Return (X, Y) of the center of cell containing provided text 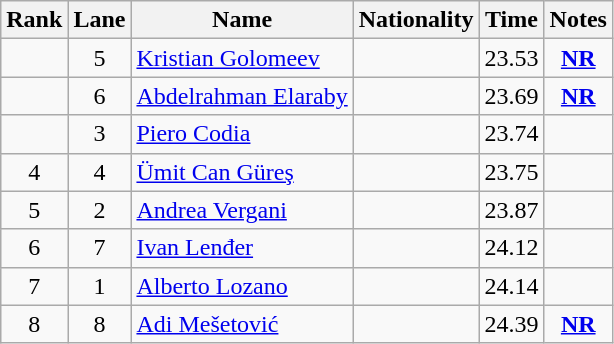
Lane (100, 20)
24.12 (512, 248)
2 (100, 210)
Time (512, 20)
Rank (34, 20)
23.69 (512, 96)
Alberto Lozano (242, 286)
Abdelrahman Elaraby (242, 96)
23.53 (512, 58)
23.75 (512, 172)
23.87 (512, 210)
Adi Mešetović (242, 324)
Name (242, 20)
Ivan Lenđer (242, 248)
Andrea Vergani (242, 210)
24.39 (512, 324)
Notes (578, 20)
23.74 (512, 134)
3 (100, 134)
1 (100, 286)
24.14 (512, 286)
Ümit Can Güreş (242, 172)
Nationality (416, 20)
Kristian Golomeev (242, 58)
Piero Codia (242, 134)
